Provide the (x, y) coordinate of the cell's center where the given text is located.  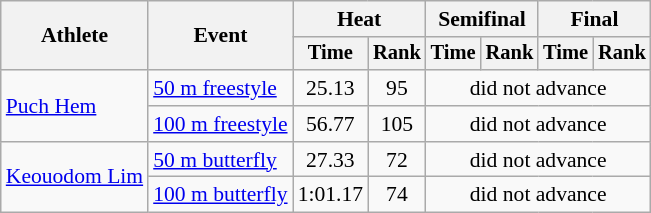
Heat (360, 19)
Final (594, 19)
105 (397, 124)
50 m butterfly (220, 160)
Keouodom Lim (74, 178)
100 m freestyle (220, 124)
Semifinal (482, 19)
27.33 (330, 160)
74 (397, 195)
1:01.17 (330, 195)
56.77 (330, 124)
72 (397, 160)
100 m butterfly (220, 195)
Puch Hem (74, 106)
95 (397, 88)
Event (220, 36)
25.13 (330, 88)
Athlete (74, 36)
50 m freestyle (220, 88)
